Return the (X, Y) coordinate for the center point of the cell that contains the specified text.  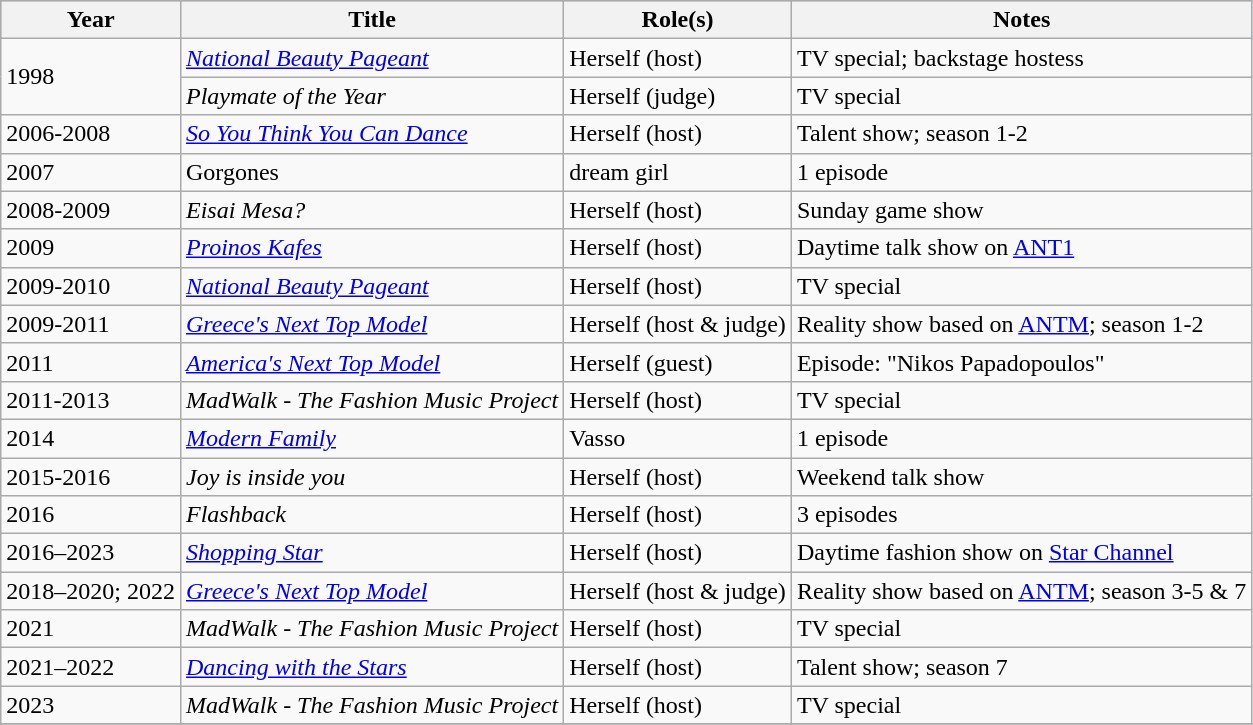
America's Next Top Model (372, 362)
Weekend talk show (1021, 477)
Eisai Mesa? (372, 210)
So You Think You Can Dance (372, 134)
3 episodes (1021, 515)
Gorgones (372, 172)
Herself (guest) (678, 362)
Sunday game show (1021, 210)
Year (91, 20)
Title (372, 20)
2016–2023 (91, 553)
2009 (91, 248)
Notes (1021, 20)
2023 (91, 705)
Reality show based on ANTM; season 3-5 & 7 (1021, 591)
Proinos Kafes (372, 248)
2016 (91, 515)
Herself (judge) (678, 96)
Modern Family (372, 438)
Talent show; season 1-2 (1021, 134)
Dancing with the Stars (372, 667)
Episode: "Nikos Papadopoulos" (1021, 362)
Vasso (678, 438)
dream girl (678, 172)
2009-2010 (91, 286)
2009-2011 (91, 324)
Playmate of the Year (372, 96)
2021–2022 (91, 667)
TV special; backstage hostess (1021, 58)
Talent show; season 7 (1021, 667)
2006-2008 (91, 134)
Daytime talk show on ANT1 (1021, 248)
2018–2020; 2022 (91, 591)
Reality show based on ANTM; season 1-2 (1021, 324)
2007 (91, 172)
2015-2016 (91, 477)
Shopping Star (372, 553)
2021 (91, 629)
2014 (91, 438)
Flashback (372, 515)
2011-2013 (91, 400)
Role(s) (678, 20)
2011 (91, 362)
2008-2009 (91, 210)
Joy is inside you (372, 477)
Daytime fashion show on Star Channel (1021, 553)
1998 (91, 77)
